Output the [x, y] coordinate of the center of the cell containing the given text.  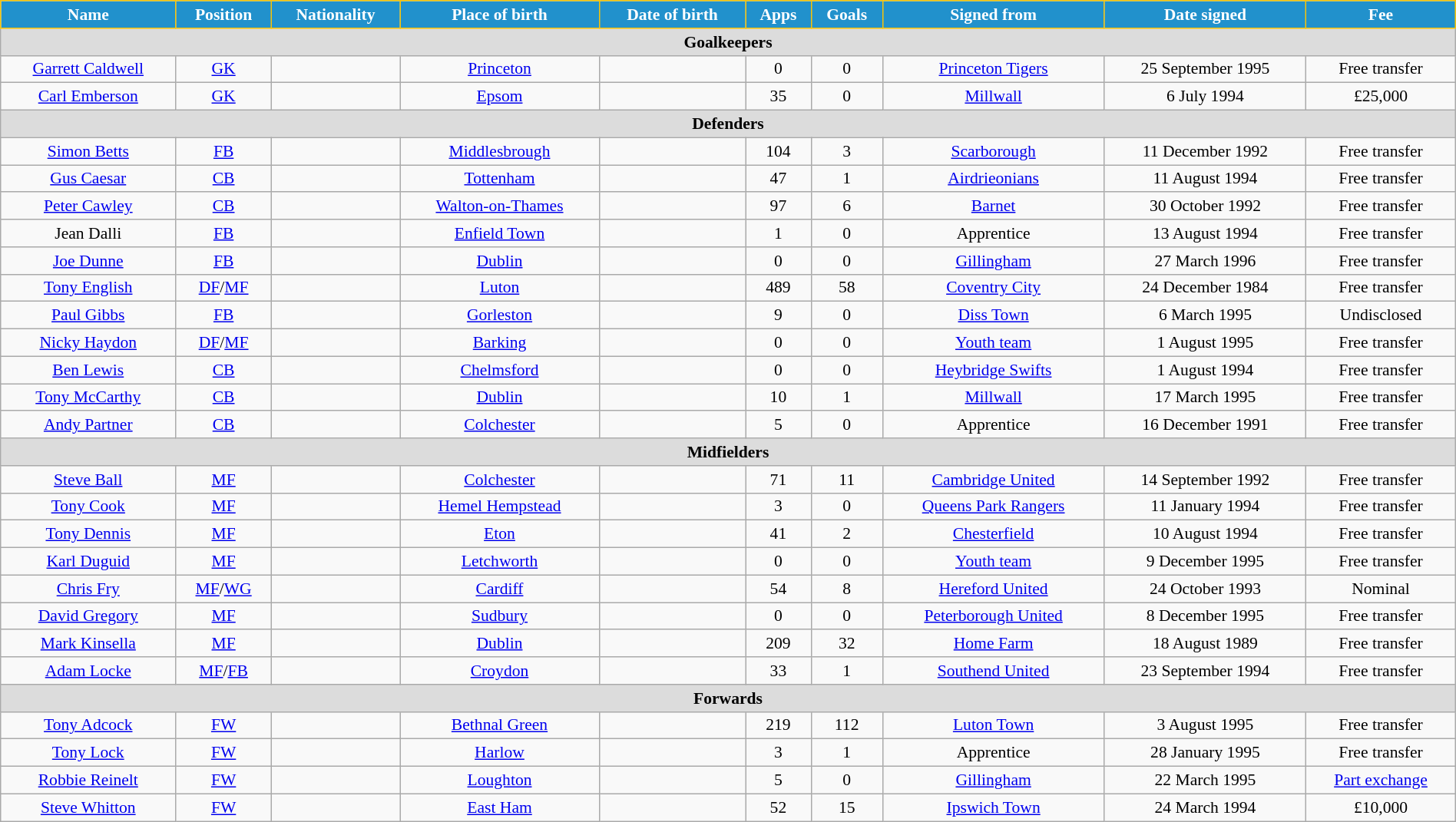
Name [88, 15]
MF/WG [224, 589]
Tony English [88, 288]
Part exchange [1381, 781]
489 [779, 288]
28 January 1995 [1206, 753]
Chesterfield [994, 534]
Hemel Hempstead [500, 507]
9 [779, 315]
Loughton [500, 781]
6 July 1994 [1206, 97]
Paul Gibbs [88, 315]
17 March 1995 [1206, 398]
Hereford United [994, 589]
Home Farm [994, 644]
Carl Emberson [88, 97]
24 December 1984 [1206, 288]
Simon Betts [88, 151]
6 [846, 206]
Tony Adcock [88, 725]
112 [846, 725]
8 [846, 589]
Airdrieonians [994, 179]
£10,000 [1381, 807]
Princeton [500, 69]
Midfielders [728, 452]
Place of birth [500, 15]
Defenders [728, 124]
Gorleston [500, 315]
Princeton Tigers [994, 69]
Barking [500, 343]
Ipswich Town [994, 807]
Queens Park Rangers [994, 507]
Tony Dennis [88, 534]
Sudbury [500, 616]
Apps [779, 15]
54 [779, 589]
Undisclosed [1381, 315]
35 [779, 97]
Scarborough [994, 151]
13 August 1994 [1206, 233]
22 March 1995 [1206, 781]
Harlow [500, 753]
58 [846, 288]
Steve Ball [88, 480]
11 [846, 480]
24 March 1994 [1206, 807]
Cardiff [500, 589]
Jean Dalli [88, 233]
32 [846, 644]
Fee [1381, 15]
Enfield Town [500, 233]
MF/FB [224, 671]
14 September 1992 [1206, 480]
Forwards [728, 698]
2 [846, 534]
East Ham [500, 807]
10 August 1994 [1206, 534]
41 [779, 534]
Chelmsford [500, 370]
Karl Duguid [88, 562]
Tony Lock [88, 753]
Middlesbrough [500, 151]
Walton-on-Thames [500, 206]
Diss Town [994, 315]
Peter Cawley [88, 206]
Date signed [1206, 15]
Joe Dunne [88, 261]
104 [779, 151]
1 August 1994 [1206, 370]
Heybridge Swifts [994, 370]
1 August 1995 [1206, 343]
11 January 1994 [1206, 507]
Tony McCarthy [88, 398]
Ben Lewis [88, 370]
Nicky Haydon [88, 343]
71 [779, 480]
97 [779, 206]
6 March 1995 [1206, 315]
27 March 1996 [1206, 261]
Gus Caesar [88, 179]
Garrett Caldwell [88, 69]
Nationality [335, 15]
Eton [500, 534]
Steve Whitton [88, 807]
Tony Cook [88, 507]
Bethnal Green [500, 725]
£25,000 [1381, 97]
Epsom [500, 97]
Date of birth [672, 15]
Cambridge United [994, 480]
Luton [500, 288]
23 September 1994 [1206, 671]
Letchworth [500, 562]
10 [779, 398]
11 December 1992 [1206, 151]
11 August 1994 [1206, 179]
Goalkeepers [728, 42]
Robbie Reinelt [88, 781]
24 October 1993 [1206, 589]
Coventry City [994, 288]
18 August 1989 [1206, 644]
52 [779, 807]
15 [846, 807]
Adam Locke [88, 671]
33 [779, 671]
3 August 1995 [1206, 725]
Signed from [994, 15]
Peterborough United [994, 616]
Andy Partner [88, 425]
Tottenham [500, 179]
16 December 1991 [1206, 425]
47 [779, 179]
25 September 1995 [1206, 69]
Chris Fry [88, 589]
209 [779, 644]
8 December 1995 [1206, 616]
Goals [846, 15]
Position [224, 15]
30 October 1992 [1206, 206]
David Gregory [88, 616]
Southend United [994, 671]
Mark Kinsella [88, 644]
Barnet [994, 206]
9 December 1995 [1206, 562]
Nominal [1381, 589]
Croydon [500, 671]
219 [779, 725]
Luton Town [994, 725]
